From the cell containing the given text, extract its center point as [x, y] coordinate. 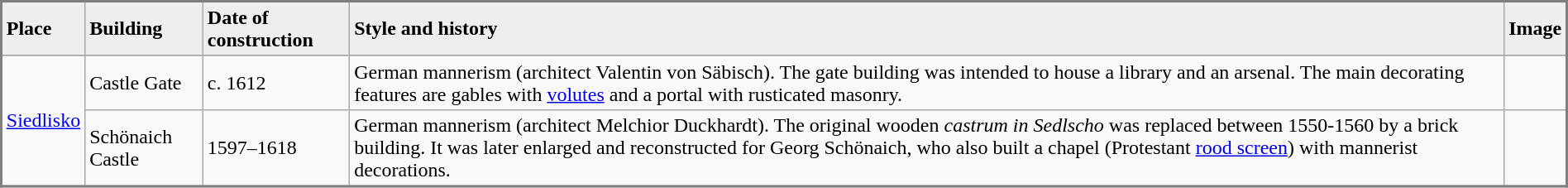
Image [1536, 29]
c. 1612 [276, 83]
Style and history [927, 29]
Date of construction [276, 29]
Castle Gate [144, 83]
Siedlisko [43, 121]
Schönaich Castle [144, 147]
Place [43, 29]
Building [144, 29]
1597–1618 [276, 147]
